From the cell containing the given text, extract its center point as (x, y) coordinate. 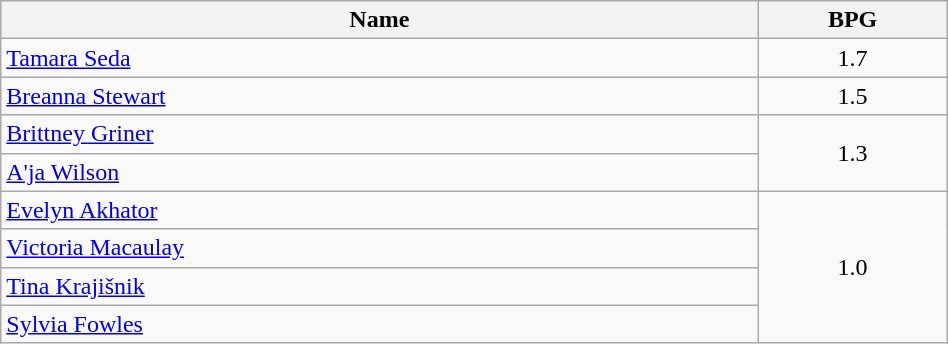
Brittney Griner (380, 134)
Evelyn Akhator (380, 210)
BPG (852, 20)
Victoria Macaulay (380, 248)
Sylvia Fowles (380, 324)
A'ja Wilson (380, 172)
1.7 (852, 58)
1.3 (852, 153)
1.5 (852, 96)
Name (380, 20)
Tamara Seda (380, 58)
Breanna Stewart (380, 96)
1.0 (852, 267)
Tina Krajišnik (380, 286)
